Capture the cell that displays the provided text and extract its [X, Y] central coordinate. 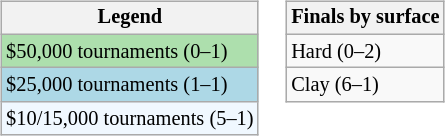
Clay (6–1) [365, 85]
$10/15,000 tournaments (5–1) [130, 119]
$25,000 tournaments (1–1) [130, 85]
Legend [130, 18]
Hard (0–2) [365, 51]
$50,000 tournaments (0–1) [130, 51]
Finals by surface [365, 18]
